Output the (X, Y) coordinate of the center of the cell containing the given text.  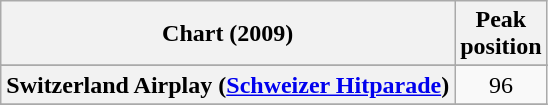
Chart (2009) (228, 34)
Switzerland Airplay (Schweizer Hitparade) (228, 85)
Peakposition (501, 34)
96 (501, 85)
